Detect which cell encompasses the target text, then output its [X, Y] center coordinate. 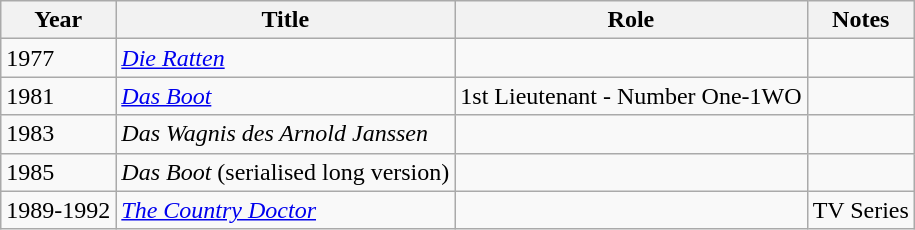
Title [286, 20]
1977 [58, 58]
1983 [58, 134]
1981 [58, 96]
Role [631, 20]
Das Wagnis des Arnold Janssen [286, 134]
1st Lieutenant - Number One-1WO [631, 96]
1989-1992 [58, 210]
TV Series [860, 210]
Year [58, 20]
The Country Doctor [286, 210]
Notes [860, 20]
Das Boot [286, 96]
1985 [58, 172]
Die Ratten [286, 58]
Das Boot (serialised long version) [286, 172]
